Capture the cell that displays the provided text and extract its [x, y] central coordinate. 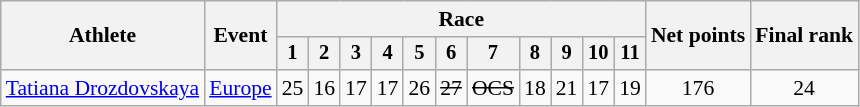
16 [324, 88]
3 [356, 54]
19 [630, 88]
21 [567, 88]
6 [451, 54]
Net points [698, 36]
24 [804, 88]
Tatiana Drozdovskaya [102, 88]
OCS [493, 88]
26 [419, 88]
9 [567, 54]
27 [451, 88]
5 [419, 54]
10 [598, 54]
Final rank [804, 36]
2 [324, 54]
Europe [240, 88]
4 [388, 54]
Event [240, 36]
25 [293, 88]
7 [493, 54]
11 [630, 54]
8 [535, 54]
Athlete [102, 36]
18 [535, 88]
Race [462, 19]
176 [698, 88]
1 [293, 54]
